Scan for the cell matching the given text and deliver its (x, y) coordinate at center. 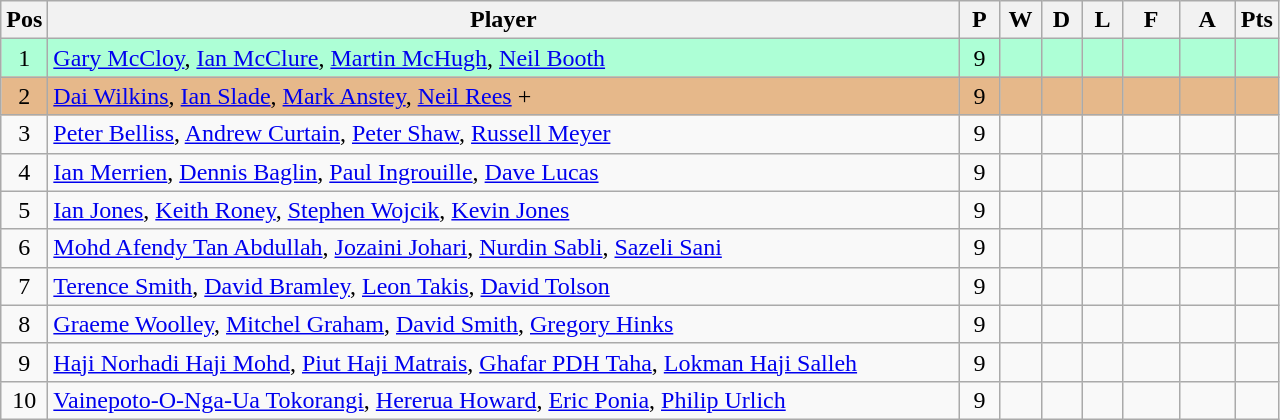
Ian Jones, Keith Roney, Stephen Wojcik, Kevin Jones (504, 210)
Terence Smith, David Bramley, Leon Takis, David Tolson (504, 286)
Pts (1256, 20)
Graeme Woolley, Mitchel Graham, David Smith, Gregory Hinks (504, 324)
W (1020, 20)
5 (24, 210)
L (1102, 20)
2 (24, 96)
F (1151, 20)
4 (24, 172)
A (1207, 20)
Pos (24, 20)
D (1062, 20)
10 (24, 400)
1 (24, 58)
Haji Norhadi Haji Mohd, Piut Haji Matrais, Ghafar PDH Taha, Lokman Haji Salleh (504, 362)
7 (24, 286)
P (980, 20)
3 (24, 134)
Mohd Afendy Tan Abdullah, Jozaini Johari, Nurdin Sabli, Sazeli Sani (504, 248)
Vainepoto-O-Nga-Ua Tokorangi, Hererua Howard, Eric Ponia, Philip Urlich (504, 400)
Ian Merrien, Dennis Baglin, Paul Ingrouille, Dave Lucas (504, 172)
Gary McCloy, Ian McClure, Martin McHugh, Neil Booth (504, 58)
Peter Belliss, Andrew Curtain, Peter Shaw, Russell Meyer (504, 134)
Player (504, 20)
6 (24, 248)
8 (24, 324)
Dai Wilkins, Ian Slade, Mark Anstey, Neil Rees + (504, 96)
